Locate the cell with the specified text and output its [x, y] center coordinate. 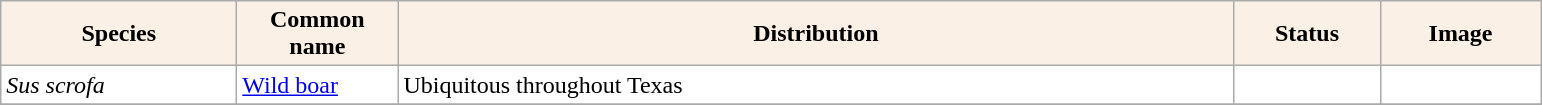
Sus scrofa [119, 85]
Species [119, 34]
Image [1460, 34]
Ubiquitous throughout Texas [816, 85]
Common name [318, 34]
Status [1307, 34]
Wild boar [318, 85]
Distribution [816, 34]
